From the cell containing the given text, extract its center point as [X, Y] coordinate. 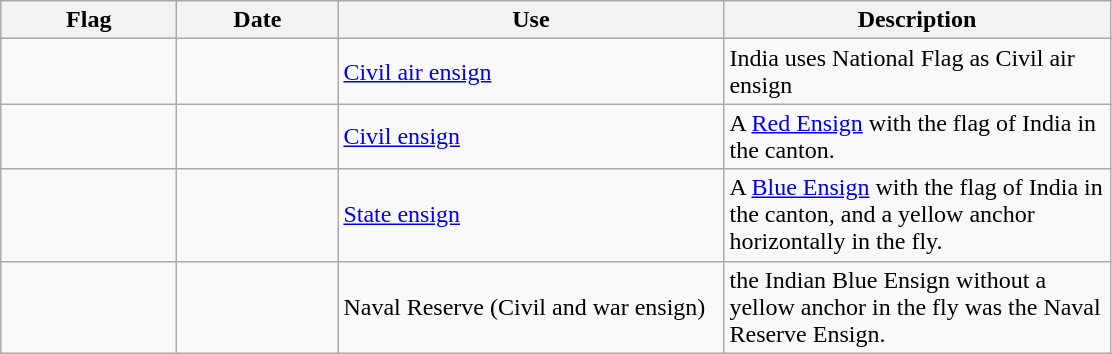
Description [917, 20]
Flag [89, 20]
A Blue Ensign with the flag of India in the canton, and a yellow anchor horizontally in the fly. [917, 215]
Civil air ensign [531, 72]
Civil ensign [531, 136]
India uses National Flag as Civil air ensign [917, 72]
Naval Reserve (Civil and war ensign) [531, 307]
A Red Ensign with the flag of India in the canton. [917, 136]
the Indian Blue Ensign without a yellow anchor in the fly was the Naval Reserve Ensign. [917, 307]
Use [531, 20]
State ensign [531, 215]
Date [258, 20]
